From the cell containing the given text, extract its center point as (x, y) coordinate. 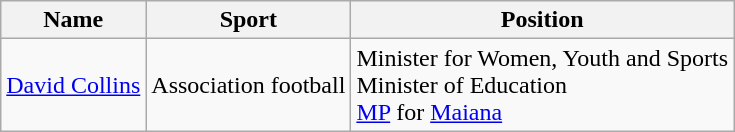
Sport (248, 20)
Position (542, 20)
Name (74, 20)
Association football (248, 85)
Minister for Women, Youth and Sports Minister of Education MP for Maiana (542, 85)
David Collins (74, 85)
